Scan for the cell matching the given text and deliver its (X, Y) coordinate at center. 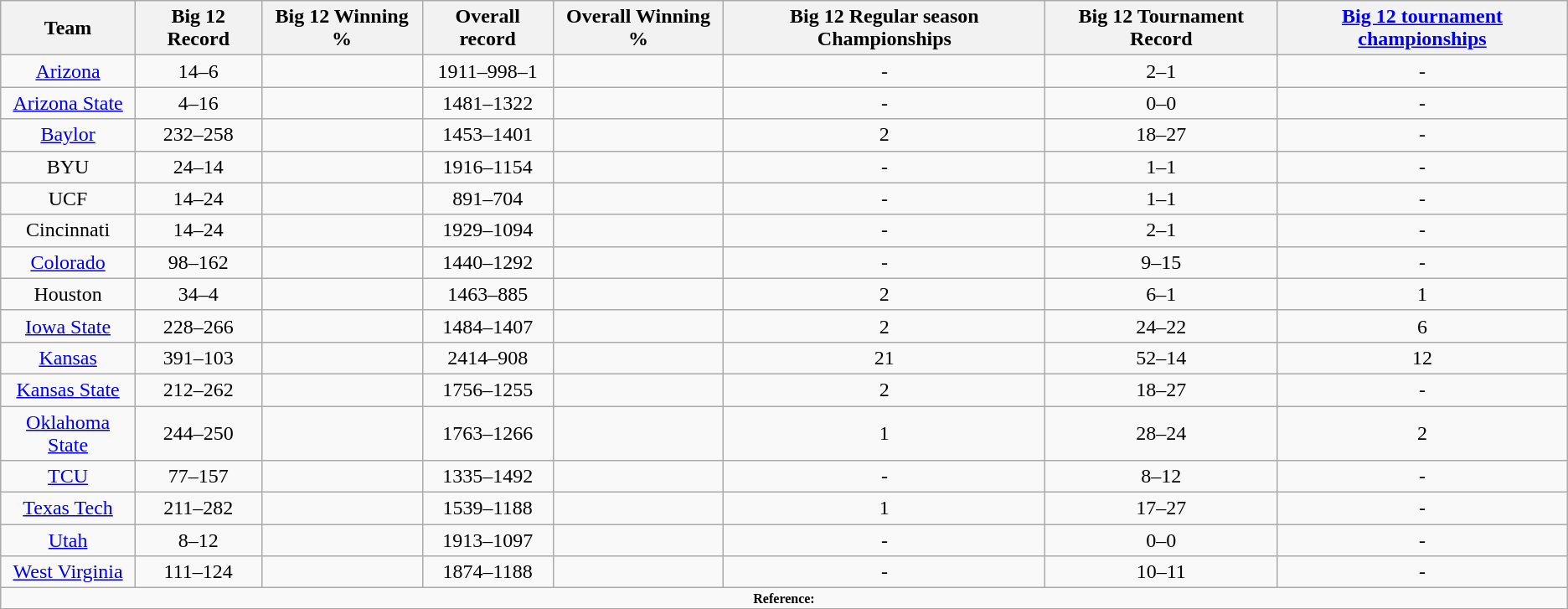
1440–1292 (487, 262)
Big 12 Tournament Record (1161, 28)
Oklahoma State (69, 432)
Overall record (487, 28)
98–162 (198, 262)
Big 12 Regular season Championships (885, 28)
Big 12 tournament championships (1422, 28)
10–11 (1161, 572)
34–4 (198, 294)
Texas Tech (69, 508)
77–157 (198, 477)
21 (885, 358)
52–14 (1161, 358)
Utah (69, 540)
Big 12 Record (198, 28)
1929–1094 (487, 230)
Arizona State (69, 103)
6 (1422, 326)
1911–998–1 (487, 71)
Cincinnati (69, 230)
1335–1492 (487, 477)
24–22 (1161, 326)
Overall Winning % (638, 28)
212–262 (198, 390)
1453–1401 (487, 135)
Iowa State (69, 326)
UCF (69, 199)
17–27 (1161, 508)
TCU (69, 477)
28–24 (1161, 432)
2414–908 (487, 358)
1756–1255 (487, 390)
1763–1266 (487, 432)
Team (69, 28)
Colorado (69, 262)
West Virginia (69, 572)
Big 12 Winning % (342, 28)
391–103 (198, 358)
111–124 (198, 572)
BYU (69, 167)
Baylor (69, 135)
891–704 (487, 199)
1539–1188 (487, 508)
24–14 (198, 167)
1874–1188 (487, 572)
9–15 (1161, 262)
211–282 (198, 508)
12 (1422, 358)
6–1 (1161, 294)
244–250 (198, 432)
1481–1322 (487, 103)
14–6 (198, 71)
Reference: (784, 598)
1463–885 (487, 294)
Houston (69, 294)
4–16 (198, 103)
Kansas State (69, 390)
1484–1407 (487, 326)
1913–1097 (487, 540)
Kansas (69, 358)
228–266 (198, 326)
Arizona (69, 71)
1916–1154 (487, 167)
232–258 (198, 135)
